Return [x, y] of the center of cell containing provided text 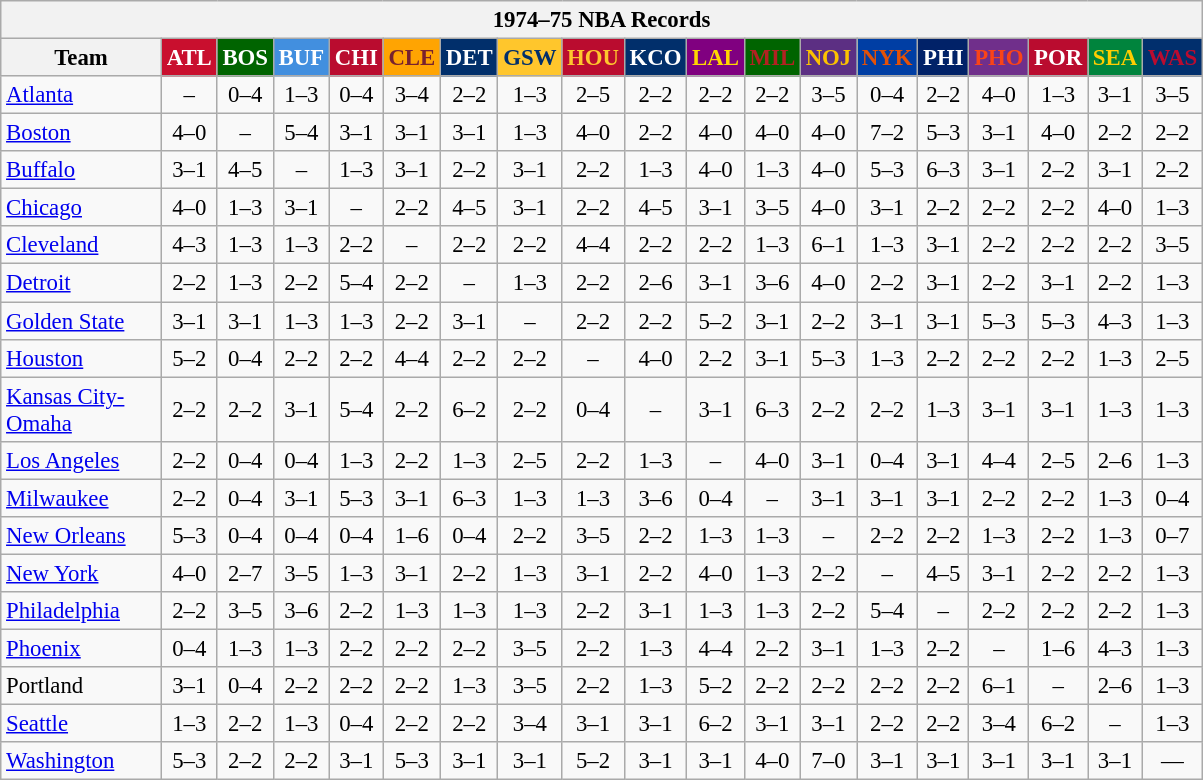
ATL [189, 58]
Chicago [82, 208]
NOJ [828, 58]
DET [470, 58]
Detroit [82, 283]
CLE [412, 58]
Boston [82, 133]
POR [1058, 58]
WAS [1172, 58]
Philadelphia [82, 611]
Atlanta [82, 95]
7–2 [888, 133]
Washington [82, 761]
Kansas City-Omaha [82, 410]
GSW [530, 58]
Portland [82, 686]
Houston [82, 358]
HOU [594, 58]
New Orleans [82, 536]
KCO [656, 58]
Cleveland [82, 245]
PHI [944, 58]
SEA [1116, 58]
New York [82, 573]
Los Angeles [82, 460]
7–0 [828, 761]
PHO [999, 58]
0–7 [1172, 536]
1974–75 NBA Records [602, 20]
LAL [716, 58]
2–7 [245, 573]
NYK [888, 58]
Seattle [82, 724]
BUF [301, 58]
Golden State [82, 321]
Team [82, 58]
CHI [356, 58]
Phoenix [82, 648]
— [1172, 761]
MIL [772, 58]
Milwaukee [82, 498]
Buffalo [82, 170]
BOS [245, 58]
